From the cell containing the given text, extract its center point as (X, Y) coordinate. 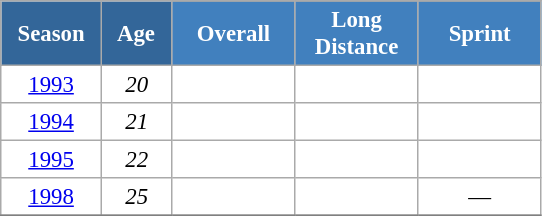
Age (136, 34)
1998 (52, 197)
1995 (52, 160)
1994 (52, 122)
25 (136, 197)
Sprint (480, 34)
Long Distance (356, 34)
Overall (234, 34)
20 (136, 85)
22 (136, 160)
Season (52, 34)
21 (136, 122)
— (480, 197)
1993 (52, 85)
